From the cell containing the given text, extract its center point as [X, Y] coordinate. 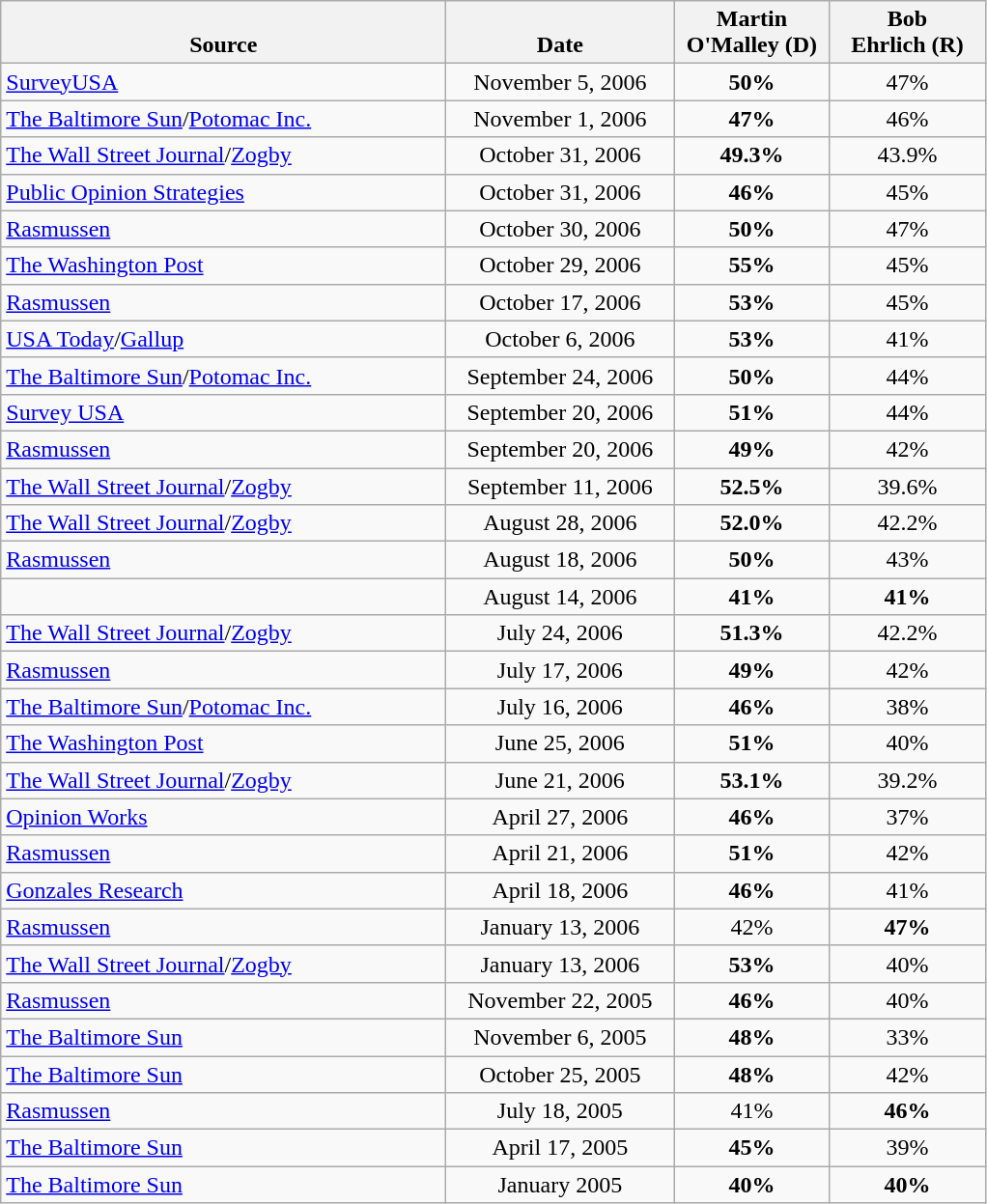
April 17, 2005 [560, 1148]
39.6% [908, 486]
Public Opinion Strategies [224, 192]
October 17, 2006 [560, 302]
Source [224, 33]
51.3% [751, 633]
MartinO'Malley (D) [751, 33]
June 21, 2006 [560, 780]
Survey USA [224, 412]
52.0% [751, 523]
April 18, 2006 [560, 890]
52.5% [751, 486]
49.3% [751, 155]
July 24, 2006 [560, 633]
55% [751, 266]
53.1% [751, 780]
USA Today/Gallup [224, 339]
November 1, 2006 [560, 119]
33% [908, 1037]
Gonzales Research [224, 890]
BobEhrlich (R) [908, 33]
August 28, 2006 [560, 523]
October 6, 2006 [560, 339]
October 25, 2005 [560, 1075]
43% [908, 560]
April 27, 2006 [560, 817]
39% [908, 1148]
July 16, 2006 [560, 707]
38% [908, 707]
July 18, 2005 [560, 1111]
November 22, 2005 [560, 1000]
37% [908, 817]
November 6, 2005 [560, 1037]
August 14, 2006 [560, 597]
Opinion Works [224, 817]
39.2% [908, 780]
September 11, 2006 [560, 486]
June 25, 2006 [560, 743]
SurveyUSA [224, 82]
September 24, 2006 [560, 376]
October 29, 2006 [560, 266]
November 5, 2006 [560, 82]
January 2005 [560, 1185]
43.9% [908, 155]
October 30, 2006 [560, 229]
August 18, 2006 [560, 560]
July 17, 2006 [560, 670]
April 21, 2006 [560, 854]
Date [560, 33]
